Find where the given text appears and provide that cell's center as (X, Y) coordinate. 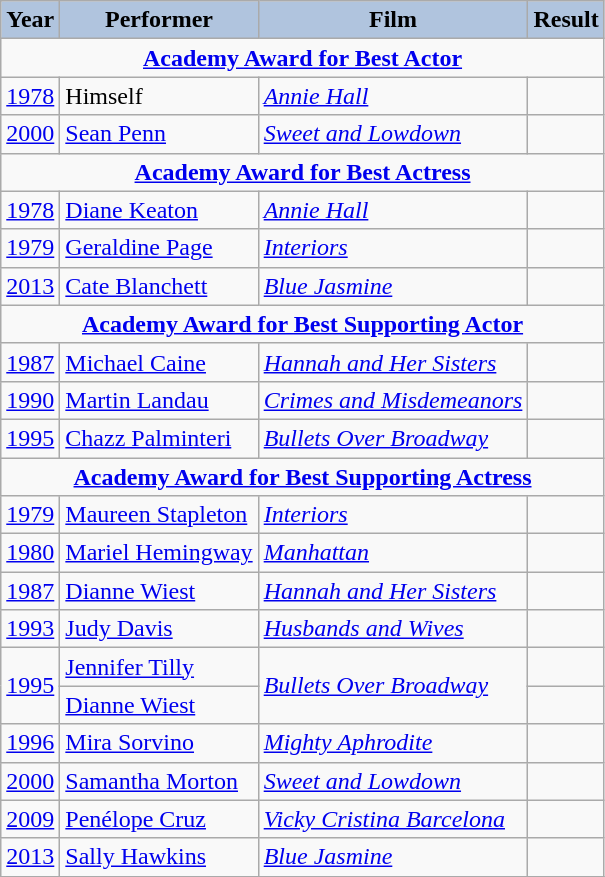
Mariel Hemingway (159, 553)
Mighty Aphrodite (393, 743)
Himself (159, 96)
1996 (30, 743)
2009 (30, 819)
Diane Keaton (159, 210)
1980 (30, 553)
Cate Blanchett (159, 286)
1993 (30, 629)
1990 (30, 400)
Academy Award for Best Actor (303, 58)
Year (30, 20)
Result (566, 20)
Academy Award for Best Supporting Actress (303, 477)
Academy Award for Best Supporting Actor (303, 324)
Chazz Palminteri (159, 438)
Husbands and Wives (393, 629)
Academy Award for Best Actress (303, 172)
Judy Davis (159, 629)
Manhattan (393, 553)
Mira Sorvino (159, 743)
Vicky Cristina Barcelona (393, 819)
Maureen Stapleton (159, 515)
Penélope Cruz (159, 819)
Film (393, 20)
Michael Caine (159, 362)
Performer (159, 20)
Jennifer Tilly (159, 667)
Sally Hawkins (159, 857)
Crimes and Misdemeanors (393, 400)
Geraldine Page (159, 248)
Samantha Morton (159, 781)
Martin Landau (159, 400)
Sean Penn (159, 134)
